Output the (X, Y) coordinate of the center of the cell containing the given text.  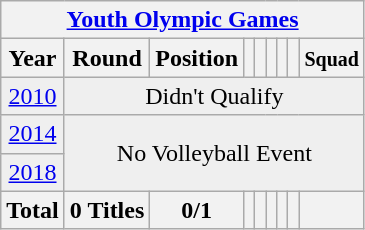
2010 (33, 96)
Total (33, 210)
Position (197, 58)
Round (107, 58)
Didn't Qualify (214, 96)
2014 (33, 134)
0 Titles (107, 210)
Year (33, 58)
Youth Olympic Games (183, 20)
Squad (332, 58)
0/1 (197, 210)
No Volleyball Event (214, 153)
2018 (33, 172)
